From the cell containing the given text, extract its center point as (X, Y) coordinate. 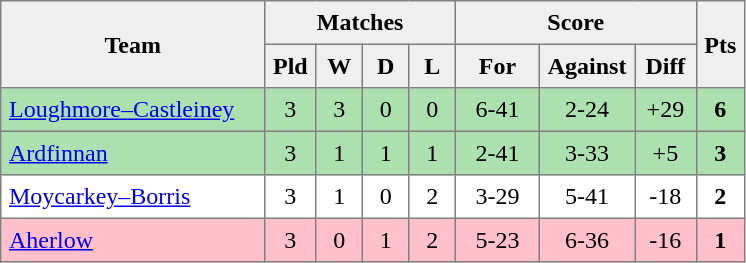
-16 (666, 240)
5-41 (586, 197)
+29 (666, 110)
3-33 (586, 153)
Matches (360, 23)
5-23 (497, 240)
Score (576, 23)
Aherlow (133, 240)
6-41 (497, 110)
Pts (720, 44)
Pld (290, 66)
6-36 (586, 240)
Loughmore–Castleiney (133, 110)
3-29 (497, 197)
Ardfinnan (133, 153)
Team (133, 44)
Diff (666, 66)
D (385, 66)
2-41 (497, 153)
Against (586, 66)
2-24 (586, 110)
6 (720, 110)
W (339, 66)
Moycarkey–Borris (133, 197)
For (497, 66)
-18 (666, 197)
+5 (666, 153)
L (432, 66)
